From the cell containing the given text, extract its center point as (x, y) coordinate. 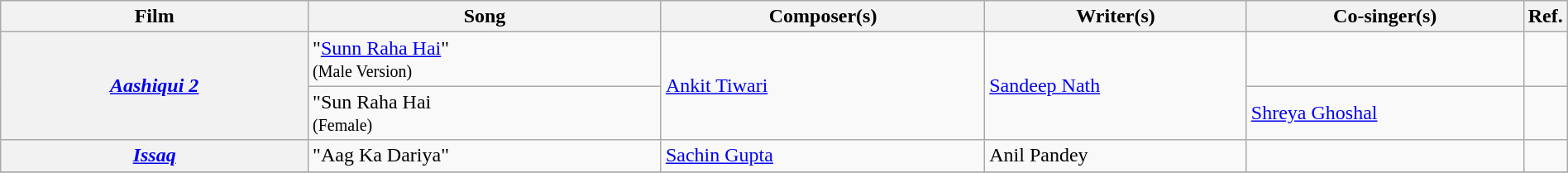
Sandeep Nath (1116, 86)
Film (155, 17)
Aashiqui 2 (155, 86)
Ankit Tiwari (822, 86)
Composer(s) (822, 17)
Writer(s) (1116, 17)
Song (485, 17)
Issaq (155, 156)
Anil Pandey (1116, 156)
Shreya Ghoshal (1384, 113)
"Sun Raha Hai(Female) (485, 113)
Sachin Gupta (822, 156)
Co-singer(s) (1384, 17)
"Aag Ka Dariya" (485, 156)
"Sunn Raha Hai" (Male Version) (485, 60)
Ref. (1545, 17)
